Search for the cell housing the specified text and yield its (X, Y) center coordinate. 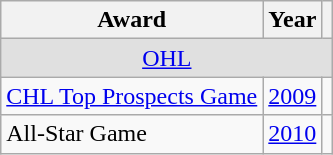
OHL (167, 58)
Year (292, 20)
CHL Top Prospects Game (132, 96)
All-Star Game (132, 134)
2009 (292, 96)
Award (132, 20)
2010 (292, 134)
